Locate the cell with the specified text and output its (X, Y) center coordinate. 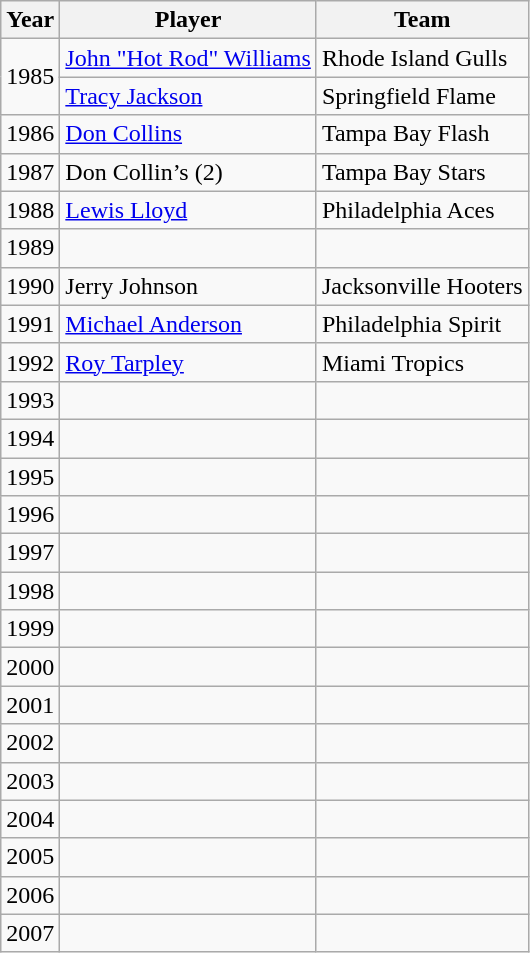
2007 (30, 933)
Team (422, 20)
1986 (30, 134)
1991 (30, 324)
1994 (30, 438)
1996 (30, 515)
2006 (30, 895)
1987 (30, 172)
1997 (30, 553)
1988 (30, 210)
Year (30, 20)
Jacksonville Hooters (422, 286)
Roy Tarpley (188, 362)
1989 (30, 248)
1993 (30, 400)
1985 (30, 77)
1995 (30, 477)
Philadelphia Spirit (422, 324)
Player (188, 20)
John "Hot Rod" Williams (188, 58)
Michael Anderson (188, 324)
2002 (30, 743)
2003 (30, 781)
1992 (30, 362)
2001 (30, 705)
Tracy Jackson (188, 96)
Jerry Johnson (188, 286)
Philadelphia Aces (422, 210)
1998 (30, 591)
2004 (30, 819)
2000 (30, 667)
1990 (30, 286)
Don Collin’s (2) (188, 172)
Tampa Bay Stars (422, 172)
1999 (30, 629)
Springfield Flame (422, 96)
Lewis Lloyd (188, 210)
2005 (30, 857)
Don Collins (188, 134)
Tampa Bay Flash (422, 134)
Miami Tropics (422, 362)
Rhode Island Gulls (422, 58)
